Pinpoint the cell where the given text exists, returning its [X, Y] midpoint coordinate. 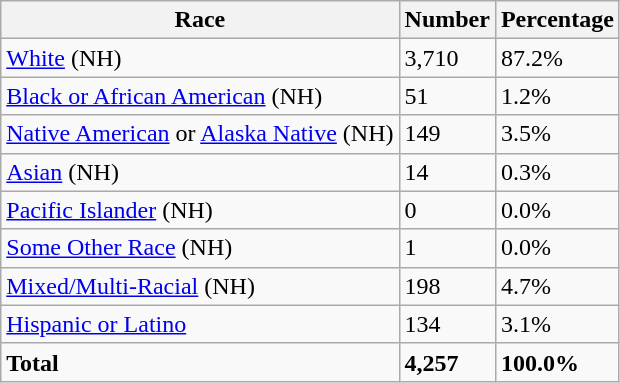
0.3% [557, 172]
3.1% [557, 324]
4.7% [557, 286]
Hispanic or Latino [200, 324]
Race [200, 20]
4,257 [447, 362]
134 [447, 324]
198 [447, 286]
White (NH) [200, 58]
Pacific Islander (NH) [200, 210]
51 [447, 96]
Total [200, 362]
87.2% [557, 58]
3,710 [447, 58]
Asian (NH) [200, 172]
Percentage [557, 20]
1 [447, 248]
Black or African American (NH) [200, 96]
149 [447, 134]
100.0% [557, 362]
Mixed/Multi-Racial (NH) [200, 286]
3.5% [557, 134]
Number [447, 20]
14 [447, 172]
1.2% [557, 96]
Some Other Race (NH) [200, 248]
Native American or Alaska Native (NH) [200, 134]
0 [447, 210]
